Return (x, y) of the center of cell containing provided text 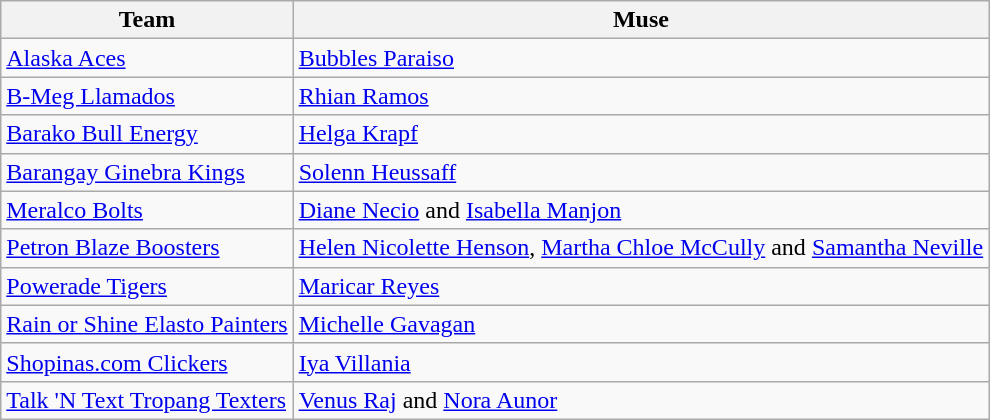
Shopinas.com Clickers (147, 362)
Bubbles Paraiso (641, 58)
Helga Krapf (641, 134)
Muse (641, 20)
Barangay Ginebra Kings (147, 172)
Alaska Aces (147, 58)
Helen Nicolette Henson, Martha Chloe McCully and Samantha Neville (641, 248)
Solenn Heussaff (641, 172)
Talk 'N Text Tropang Texters (147, 400)
Rain or Shine Elasto Painters (147, 324)
Petron Blaze Boosters (147, 248)
Iya Villania (641, 362)
Venus Raj and Nora Aunor (641, 400)
Barako Bull Energy (147, 134)
Rhian Ramos (641, 96)
Meralco Bolts (147, 210)
Diane Necio and Isabella Manjon (641, 210)
B-Meg Llamados (147, 96)
Team (147, 20)
Michelle Gavagan (641, 324)
Powerade Tigers (147, 286)
Maricar Reyes (641, 286)
